Pinpoint the cell where the given text exists, returning its [X, Y] midpoint coordinate. 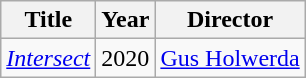
Intersect [48, 58]
Director [230, 20]
Year [126, 20]
Gus Holwerda [230, 58]
2020 [126, 58]
Title [48, 20]
